Extract the (X, Y) coordinate from the center of the cell holding the provided text.  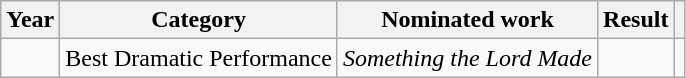
Nominated work (467, 20)
Category (199, 20)
Best Dramatic Performance (199, 58)
Something the Lord Made (467, 58)
Result (636, 20)
Year (30, 20)
